Capture the cell that displays the provided text and extract its (X, Y) central coordinate. 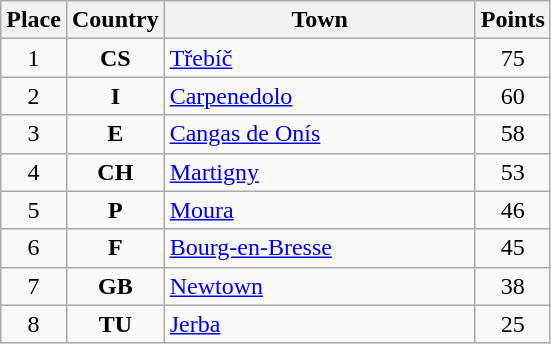
Newtown (320, 286)
53 (512, 172)
4 (34, 172)
I (115, 96)
7 (34, 286)
46 (512, 210)
CS (115, 58)
Třebíč (320, 58)
45 (512, 248)
Moura (320, 210)
Bourg-en-Bresse (320, 248)
3 (34, 134)
6 (34, 248)
60 (512, 96)
25 (512, 324)
Carpenedolo (320, 96)
TU (115, 324)
Cangas de Onís (320, 134)
58 (512, 134)
5 (34, 210)
75 (512, 58)
Place (34, 20)
E (115, 134)
1 (34, 58)
38 (512, 286)
Town (320, 20)
Jerba (320, 324)
8 (34, 324)
P (115, 210)
F (115, 248)
CH (115, 172)
GB (115, 286)
Martigny (320, 172)
Points (512, 20)
2 (34, 96)
Country (115, 20)
